Return the (X, Y) coordinate for the center point of the cell that contains the specified text.  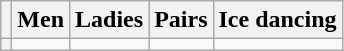
Pairs (181, 20)
Men (41, 20)
Ice dancing (278, 20)
Ladies (110, 20)
